From the cell containing the given text, extract its center point as [x, y] coordinate. 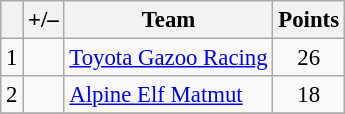
18 [308, 95]
+/– [44, 20]
1 [12, 58]
Team [168, 20]
Points [308, 20]
2 [12, 95]
Alpine Elf Matmut [168, 95]
Toyota Gazoo Racing [168, 58]
26 [308, 58]
